Extract the [X, Y] coordinate from the center of the cell holding the provided text.  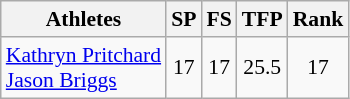
25.5 [262, 68]
Kathryn PritchardJason Briggs [84, 68]
Rank [318, 19]
Athletes [84, 19]
FS [218, 19]
SP [184, 19]
TFP [262, 19]
